Provide the [x, y] coordinate of the cell's center where the given text is located.  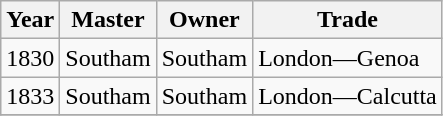
Owner [204, 20]
London—Genoa [348, 58]
Year [30, 20]
Trade [348, 20]
London—Calcutta [348, 96]
1830 [30, 58]
Master [108, 20]
1833 [30, 96]
